Extract the (X, Y) coordinate from the center of the cell holding the provided text.  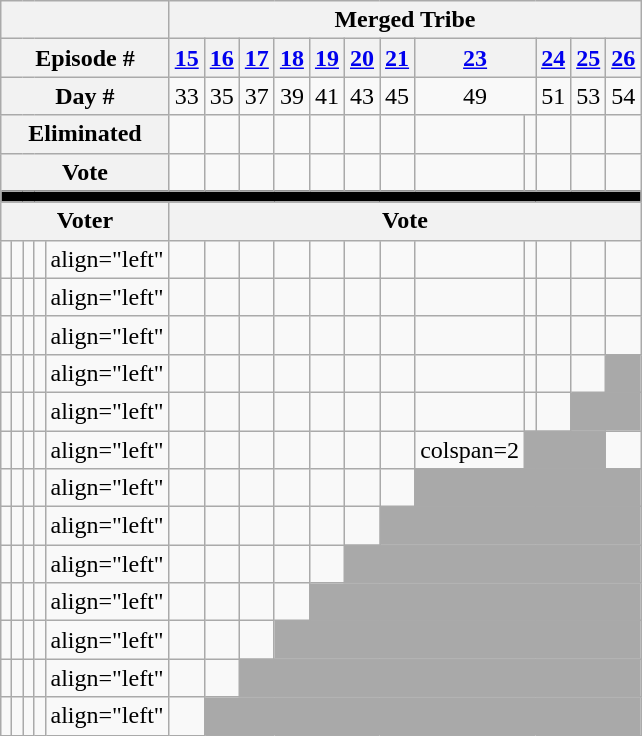
35 (222, 96)
49 (476, 96)
Voter (85, 221)
51 (554, 96)
26 (624, 58)
15 (186, 58)
23 (476, 58)
24 (554, 58)
39 (292, 96)
Day # (85, 96)
20 (362, 58)
45 (398, 96)
33 (186, 96)
16 (222, 58)
43 (362, 96)
21 (398, 58)
25 (588, 58)
37 (256, 96)
Merged Tribe (405, 20)
colspan=2 (470, 449)
19 (326, 58)
53 (588, 96)
Episode # (85, 58)
18 (292, 58)
17 (256, 58)
41 (326, 96)
54 (624, 96)
Eliminated (85, 134)
